Output the (x, y) coordinate of the center of the cell containing the given text.  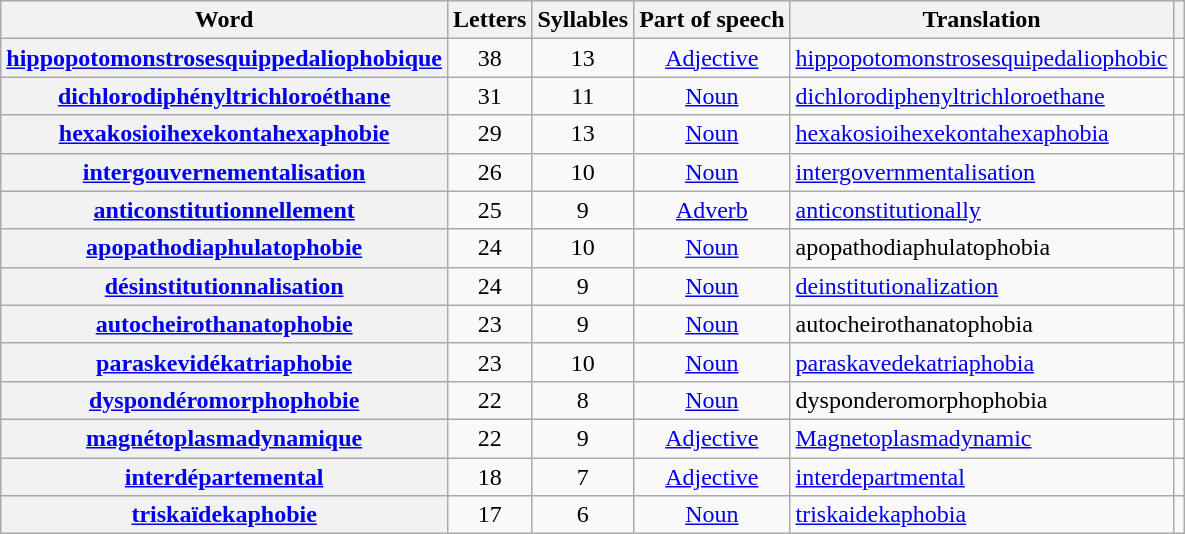
dichlorodiphényltrichloroéthane (224, 96)
31 (490, 96)
dichlorodiphenyltrichloroethane (982, 96)
7 (583, 477)
6 (583, 515)
deinstitutionalization (982, 286)
25 (490, 210)
Word (224, 20)
dysponderomorphophobia (982, 400)
apopathodiaphulatophobia (982, 248)
triskaidekaphobia (982, 515)
Adverb (712, 210)
interdépartemental (224, 477)
interdepartmental (982, 477)
désinstitutionnalisation (224, 286)
intergouvernementalisation (224, 172)
dyspondéromorphophobie (224, 400)
intergovernmentalisation (982, 172)
11 (583, 96)
29 (490, 134)
Magnetoplasmadynamic (982, 438)
Part of speech (712, 20)
autocheirothanatophobie (224, 324)
17 (490, 515)
magnétoplasmadynamique (224, 438)
hippopotomonstrosesquippedaliophobique (224, 58)
anticonstitutionally (982, 210)
18 (490, 477)
Translation (982, 20)
hexakosioihexekontahexaphobie (224, 134)
apopathodiaphulatophobie (224, 248)
Syllables (583, 20)
hexakosioihexekontahexaphobia (982, 134)
anticonstitutionnellement (224, 210)
8 (583, 400)
26 (490, 172)
38 (490, 58)
hippopotomonstrosesquipedaliophobic (982, 58)
Letters (490, 20)
triskaïdekaphobie (224, 515)
paraskevidékatriaphobie (224, 362)
paraskavedekatriaphobia (982, 362)
autocheirothanatophobia (982, 324)
